Determine the [X, Y] coordinate at the center of the cell enclosing the given text.  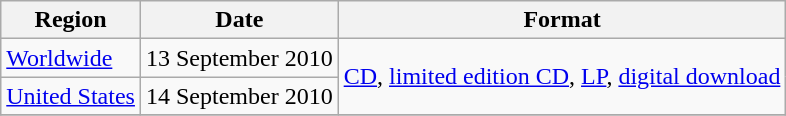
Worldwide [71, 58]
Region [71, 20]
14 September 2010 [239, 96]
United States [71, 96]
Format [562, 20]
13 September 2010 [239, 58]
CD, limited edition CD, LP, digital download [562, 77]
Date [239, 20]
